Provide the [X, Y] coordinate of the cell's center where the given text is located.  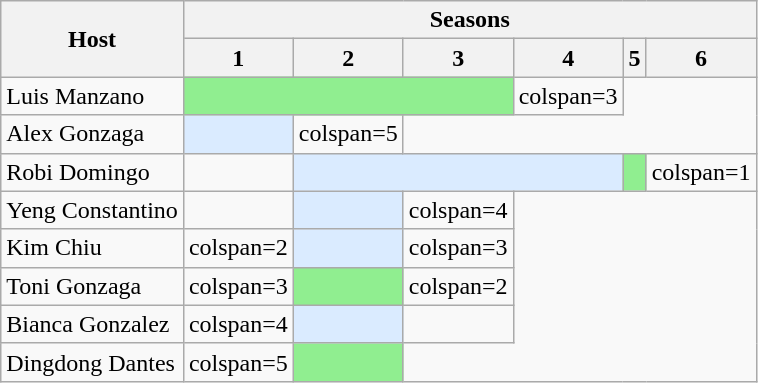
Luis Manzano [92, 96]
Dingdong Dantes [92, 362]
Alex Gonzaga [92, 134]
Yeng Constantino [92, 210]
Kim Chiu [92, 248]
Robi Domingo [92, 172]
3 [458, 58]
colspan=1 [701, 172]
4 [568, 58]
2 [348, 58]
6 [701, 58]
Bianca Gonzalez [92, 324]
Host [92, 39]
Toni Gonzaga [92, 286]
5 [634, 58]
1 [238, 58]
Seasons [470, 20]
